Identify which cell holds the provided text, then report its (X, Y) central coordinate. 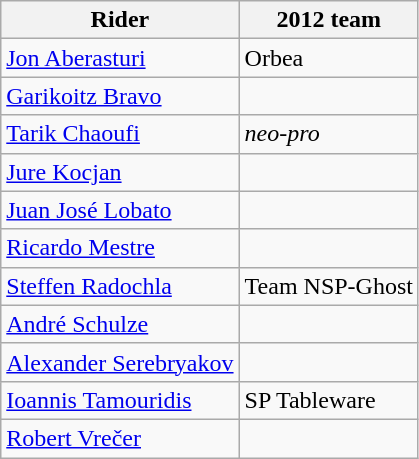
Ricardo Mestre (120, 248)
SP Tableware (328, 400)
neo-pro (328, 134)
2012 team (328, 20)
Garikoitz Bravo (120, 96)
Tarik Chaoufi (120, 134)
André Schulze (120, 324)
Jon Aberasturi (120, 58)
Ioannis Tamouridis (120, 400)
Orbea (328, 58)
Jure Kocjan (120, 172)
Steffen Radochla (120, 286)
Robert Vrečer (120, 438)
Juan José Lobato (120, 210)
Alexander Serebryakov (120, 362)
Rider (120, 20)
Team NSP-Ghost (328, 286)
